From the cell containing the given text, extract its center point as (x, y) coordinate. 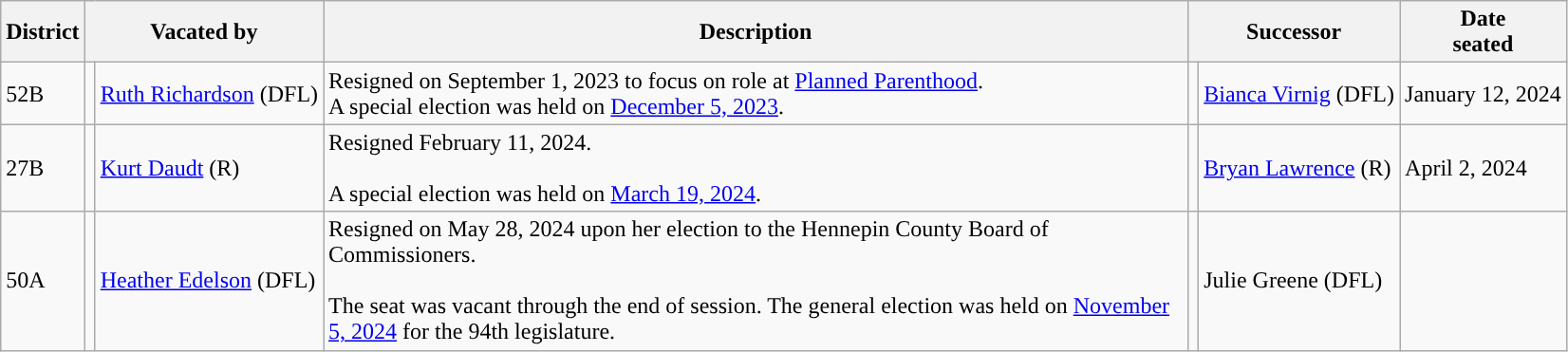
Successor (1295, 32)
Heather Edelson (DFL) (209, 281)
Description (756, 32)
Resigned on September 1, 2023 to focus on role at Planned Parenthood.A special election was held on December 5, 2023. (756, 93)
Bryan Lawrence (R) (1299, 168)
April 2, 2024 (1484, 168)
52B (43, 93)
January 12, 2024 (1484, 93)
50A (43, 281)
Kurt Daudt (R) (209, 168)
District (43, 32)
Vacated by (203, 32)
27B (43, 168)
Resigned February 11, 2024.A special election was held on March 19, 2024. (756, 168)
Bianca Virnig (DFL) (1299, 93)
Date seated (1484, 32)
Julie Greene (DFL) (1299, 281)
Ruth Richardson (DFL) (209, 93)
